Provide the (x, y) coordinate of the cell's center where the given text is located.  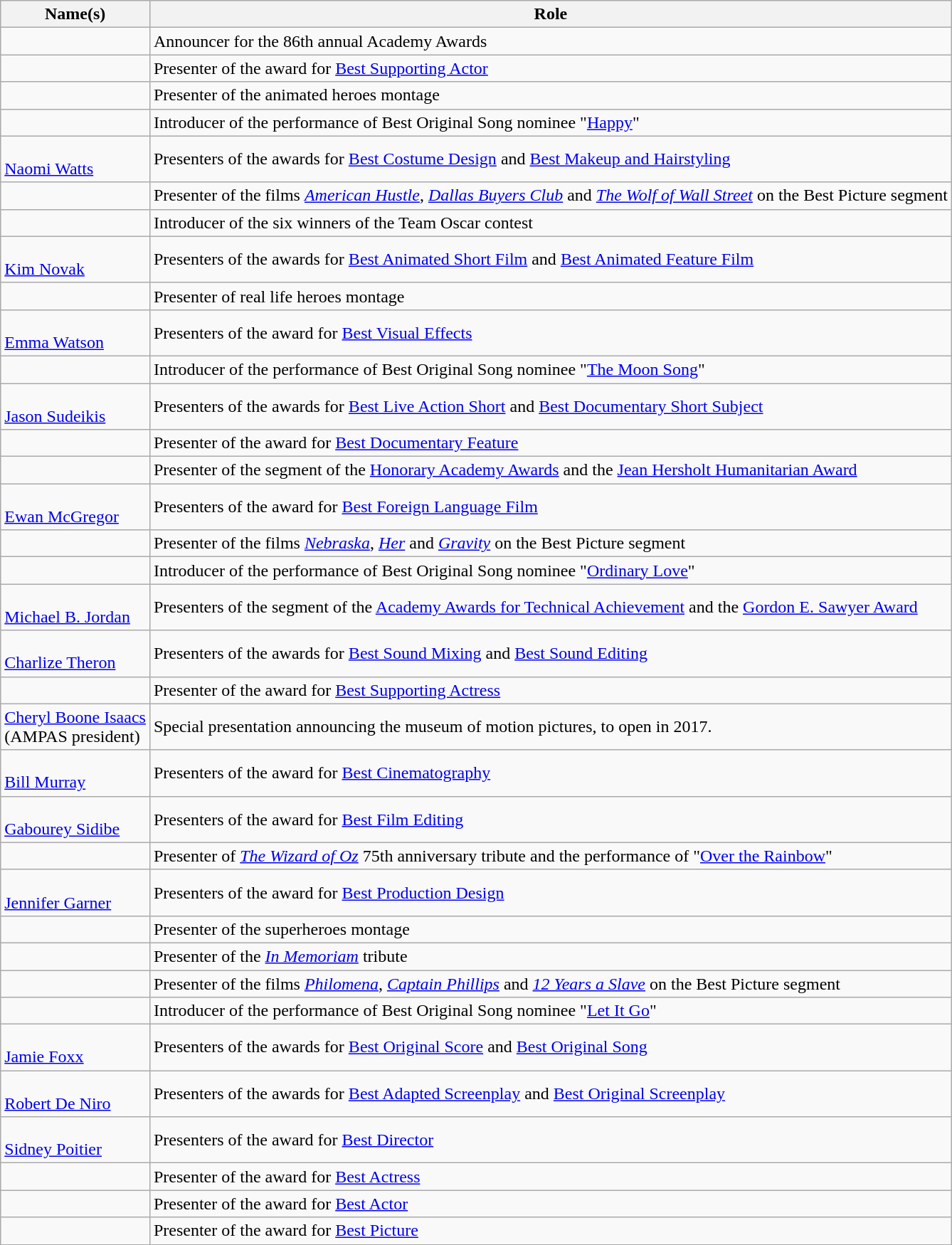
Presenter of real life heroes montage (551, 296)
Introducer of the six winners of the Team Oscar contest (551, 223)
Presenter of the award for Best Supporting Actress (551, 690)
Special presentation announcing the museum of motion pictures, to open in 2017. (551, 727)
Presenter of the award for Best Actress (551, 1177)
Presenter of the films Nebraska, Her and Gravity on the Best Picture segment (551, 544)
Introducer of the performance of Best Original Song nominee "Ordinary Love" (551, 571)
Kim Novak (75, 259)
Presenter of the award for Best Actor (551, 1204)
Presenter of the award for Best Documentary Feature (551, 443)
Presenter of The Wizard of Oz 75th anniversary tribute and the performance of "Over the Rainbow" (551, 856)
Cheryl Boone Isaacs (AMPAS president) (75, 727)
Announcer for the 86th annual Academy Awards (551, 41)
Name(s) (75, 14)
Presenters of the award for Best Production Design (551, 892)
Charlize Theron (75, 653)
Bill Murray (75, 773)
Role (551, 14)
Naomi Watts (75, 159)
Presenter of the films Philomena, Captain Phillips and 12 Years a Slave on the Best Picture segment (551, 984)
Robert De Niro (75, 1094)
Presenter of the films American Hustle, Dallas Buyers Club and The Wolf of Wall Street on the Best Picture segment (551, 196)
Presenters of the awards for Best Live Action Short and Best Documentary Short Subject (551, 406)
Presenter of the award for Best Supporting Actor (551, 68)
Presenters of the awards for Best Animated Short Film and Best Animated Feature Film (551, 259)
Presenters of the awards for Best Original Score and Best Original Song (551, 1047)
Jennifer Garner (75, 892)
Presenter of the In Memoriam tribute (551, 956)
Presenters of the award for Best Cinematography (551, 773)
Jason Sudeikis (75, 406)
Jamie Foxx (75, 1047)
Presenters of the award for Best Director (551, 1140)
Presenters of the awards for Best Adapted Screenplay and Best Original Screenplay (551, 1094)
Ewan McGregor (75, 507)
Presenters of the awards for Best Sound Mixing and Best Sound Editing (551, 653)
Sidney Poitier (75, 1140)
Presenter of the animated heroes montage (551, 95)
Michael B. Jordan (75, 608)
Introducer of the performance of Best Original Song nominee "Let It Go" (551, 1011)
Presenter of the segment of the Honorary Academy Awards and the Jean Hersholt Humanitarian Award (551, 470)
Presenters of the segment of the Academy Awards for Technical Achievement and the Gordon E. Sawyer Award (551, 608)
Presenter of the superheroes montage (551, 929)
Presenters of the award for Best Foreign Language Film (551, 507)
Emma Watson (75, 333)
Introducer of the performance of Best Original Song nominee "Happy" (551, 122)
Gabourey Sidibe (75, 820)
Presenters of the award for Best Visual Effects (551, 333)
Presenters of the award for Best Film Editing (551, 820)
Introducer of the performance of Best Original Song nominee "The Moon Song" (551, 369)
Presenters of the awards for Best Costume Design and Best Makeup and Hairstyling (551, 159)
Presenter of the award for Best Picture (551, 1231)
